Find where the given text appears and provide that cell's center as (X, Y) coordinate. 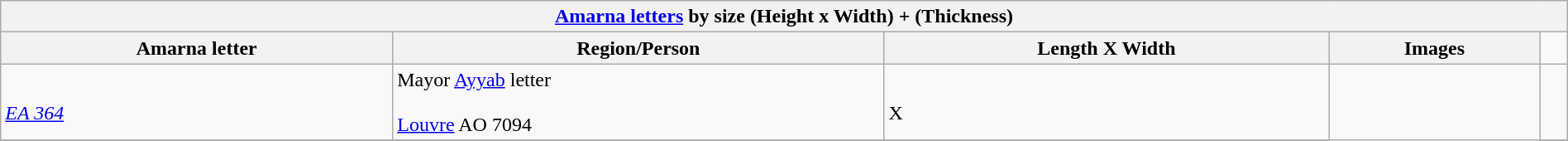
Images (1434, 48)
Region/Person (638, 48)
Amarna letters by size (Height x Width) + (Thickness) (784, 17)
Length X Width (1107, 48)
Amarna letter (197, 48)
X (1107, 102)
EA 364 (197, 102)
Mayor Ayyab letter Louvre AO 7094 (638, 102)
